Output the [X, Y] coordinate of the center of the cell containing the given text.  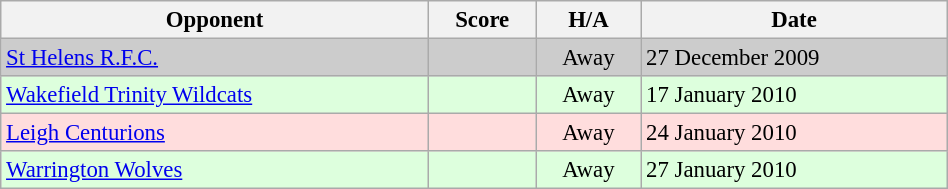
H/A [588, 20]
27 December 2009 [794, 58]
24 January 2010 [794, 133]
Warrington Wolves [215, 170]
27 January 2010 [794, 170]
17 January 2010 [794, 95]
Wakefield Trinity Wildcats [215, 95]
St Helens R.F.C. [215, 58]
Leigh Centurions [215, 133]
Opponent [215, 20]
Score [482, 20]
Date [794, 20]
